Locate the cell with the specified text and output its [X, Y] center coordinate. 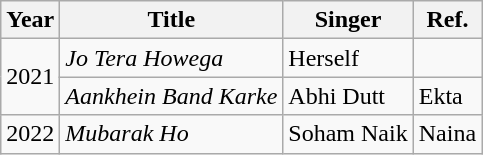
Soham Naik [348, 134]
Abhi Dutt [348, 96]
Ref. [447, 20]
Title [172, 20]
Naina [447, 134]
2021 [30, 77]
Singer [348, 20]
Aankhein Band Karke [172, 96]
Mubarak Ho [172, 134]
Year [30, 20]
Herself [348, 58]
Jo Tera Howega [172, 58]
Ekta [447, 96]
2022 [30, 134]
